Provide the (x, y) coordinate of the cell's center where the given text is located.  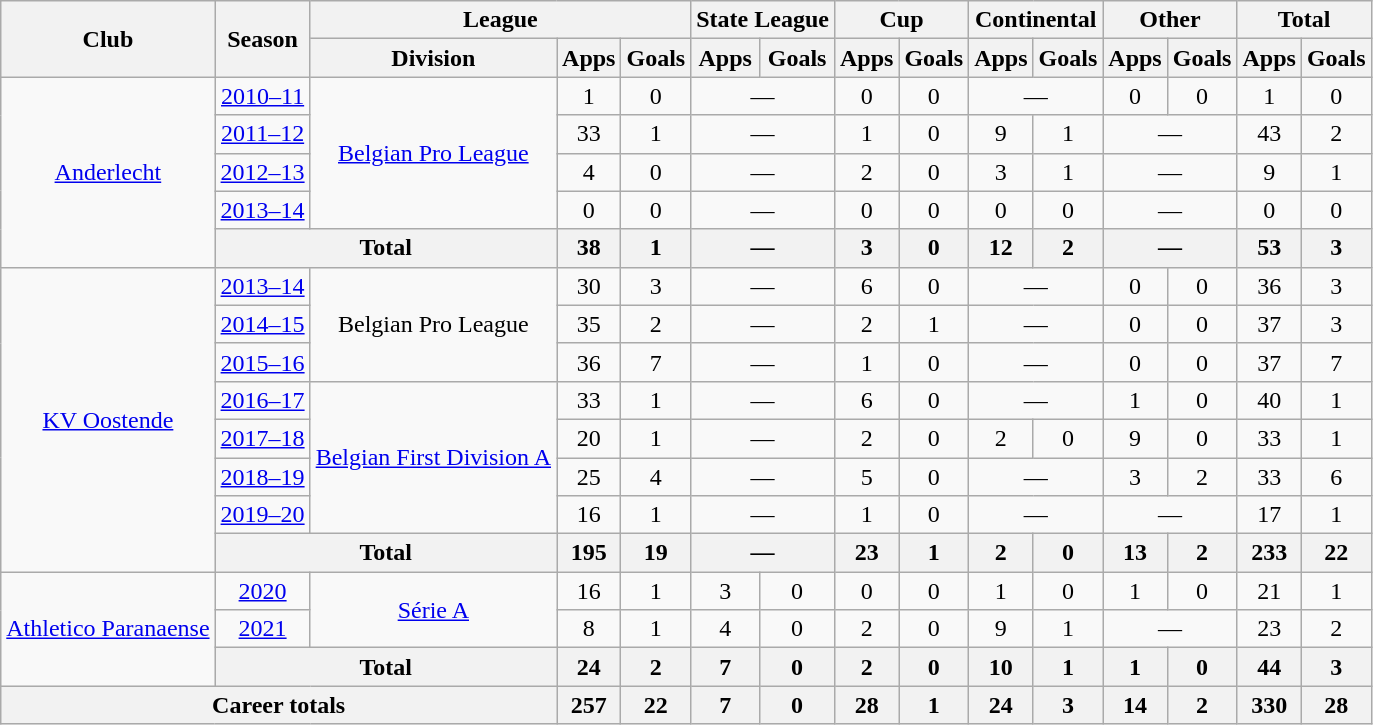
2016–17 (262, 400)
14 (1135, 705)
2021 (262, 629)
2017–18 (262, 438)
43 (1269, 134)
2015–16 (262, 362)
Career totals (279, 705)
8 (589, 629)
20 (589, 438)
KV Oostende (108, 419)
17 (1269, 515)
44 (1269, 667)
12 (1001, 248)
Cup (901, 20)
40 (1269, 400)
233 (1269, 553)
13 (1135, 553)
5 (866, 477)
38 (589, 248)
21 (1269, 591)
330 (1269, 705)
Continental (1036, 20)
State League (763, 20)
53 (1269, 248)
2018–19 (262, 477)
Anderlecht (108, 172)
10 (1001, 667)
2010–11 (262, 96)
2011–12 (262, 134)
30 (589, 286)
Club (108, 39)
2019–20 (262, 515)
2014–15 (262, 324)
Série A (433, 610)
Athletico Paranaense (108, 629)
35 (589, 324)
Belgian First Division A (433, 457)
League (500, 20)
2012–13 (262, 172)
19 (656, 553)
Other (1170, 20)
257 (589, 705)
195 (589, 553)
25 (589, 477)
Division (433, 58)
2020 (262, 591)
Season (262, 39)
